Search for the cell housing the specified text and yield its [x, y] center coordinate. 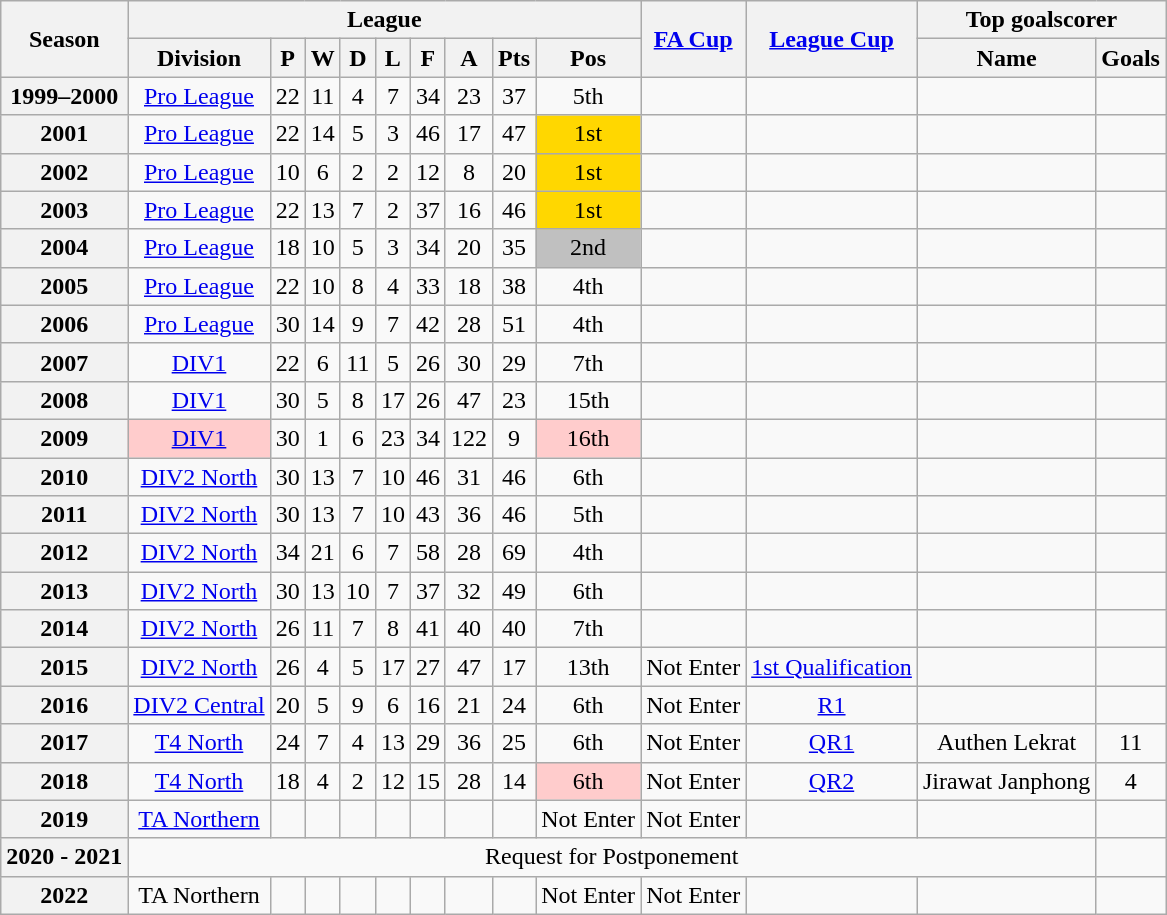
51 [514, 324]
2022 [64, 895]
16th [588, 438]
L [392, 58]
31 [468, 477]
2009 [64, 438]
FA Cup [694, 39]
League [384, 20]
2nd [588, 248]
1st Qualification [832, 667]
D [358, 58]
38 [514, 286]
2015 [64, 667]
25 [514, 743]
42 [428, 324]
58 [428, 553]
1999–2000 [64, 96]
2013 [64, 591]
2010 [64, 477]
1 [322, 438]
2003 [64, 210]
2014 [64, 629]
2001 [64, 134]
DIV2 Central [199, 705]
35 [514, 248]
15th [588, 400]
2005 [64, 286]
32 [468, 591]
F [428, 58]
League Cup [832, 39]
2004 [64, 248]
2018 [64, 781]
R1 [832, 705]
33 [428, 286]
2008 [64, 400]
Goals [1131, 58]
2007 [64, 362]
Season [64, 39]
13th [588, 667]
41 [428, 629]
QR2 [832, 781]
43 [428, 515]
2017 [64, 743]
69 [514, 553]
Name [1006, 58]
Jirawat Janphong [1006, 781]
2019 [64, 819]
W [322, 58]
2016 [64, 705]
Division [199, 58]
Request for Postponement [612, 857]
Top goalscorer [1041, 20]
Pos [588, 58]
2011 [64, 515]
15 [428, 781]
27 [428, 667]
2012 [64, 553]
Pts [514, 58]
Authen Lekrat [1006, 743]
2002 [64, 172]
2006 [64, 324]
122 [468, 438]
2020 - 2021 [64, 857]
QR1 [832, 743]
49 [514, 591]
P [288, 58]
A [468, 58]
